Find where the given text appears and provide that cell's center as (X, Y) coordinate. 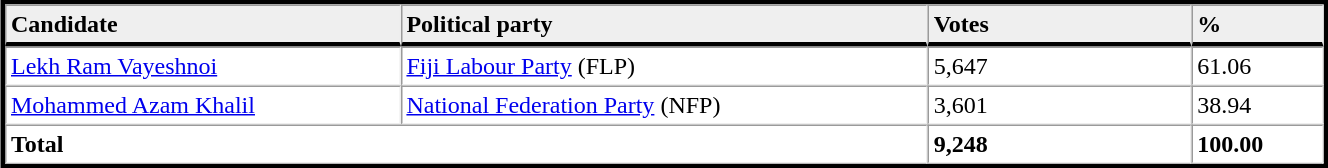
5,647 (1060, 66)
3,601 (1060, 106)
Fiji Labour Party (FLP) (664, 66)
Mohammed Azam Khalil (202, 106)
Lekh Ram Vayeshnoi (202, 66)
9,248 (1060, 144)
Total (466, 144)
% (1257, 25)
61.06 (1257, 66)
38.94 (1257, 106)
Political party (664, 25)
Votes (1060, 25)
National Federation Party (NFP) (664, 106)
100.00 (1257, 144)
Candidate (202, 25)
